Identify which cell holds the provided text, then report its (X, Y) central coordinate. 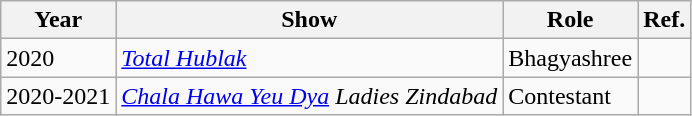
Show (310, 20)
Total Hublak (310, 58)
Role (570, 20)
Contestant (570, 96)
Chala Hawa Yeu Dya Ladies Zindabad (310, 96)
2020 (58, 58)
Year (58, 20)
Bhagyashree (570, 58)
Ref. (664, 20)
2020-2021 (58, 96)
